Find where the given text appears and provide that cell's center as [x, y] coordinate. 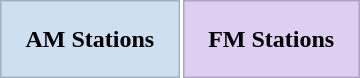
AM Stations [90, 39]
FM Stations [272, 39]
